Pinpoint the cell where the given text exists, returning its [X, Y] midpoint coordinate. 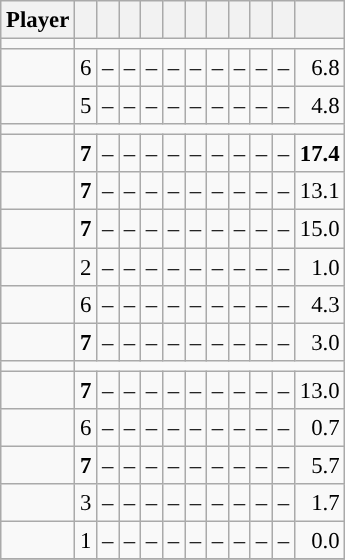
Player [38, 20]
2 [86, 267]
3 [86, 503]
4.3 [319, 304]
1.0 [319, 267]
4.8 [319, 106]
0.0 [319, 540]
5 [86, 106]
15.0 [319, 229]
6.8 [319, 68]
1.7 [319, 503]
1 [86, 540]
17.4 [319, 154]
5.7 [319, 465]
0.7 [319, 428]
13.1 [319, 191]
3.0 [319, 342]
13.0 [319, 390]
